Find where the given text appears and provide that cell's center as [x, y] coordinate. 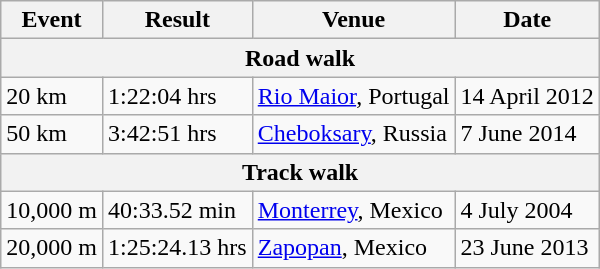
10,000 m [52, 210]
40:33.52 min [177, 210]
Monterrey, Mexico [354, 210]
23 June 2013 [527, 248]
Date [527, 20]
1:25:24.13 hrs [177, 248]
Track walk [300, 172]
Venue [354, 20]
Result [177, 20]
1:22:04 hrs [177, 96]
Event [52, 20]
14 April 2012 [527, 96]
20,000 m [52, 248]
4 July 2004 [527, 210]
Rio Maior, Portugal [354, 96]
7 June 2014 [527, 134]
3:42:51 hrs [177, 134]
Zapopan, Mexico [354, 248]
Road walk [300, 58]
Cheboksary, Russia [354, 134]
50 km [52, 134]
20 km [52, 96]
